Detect which cell encompasses the target text, then output its (x, y) center coordinate. 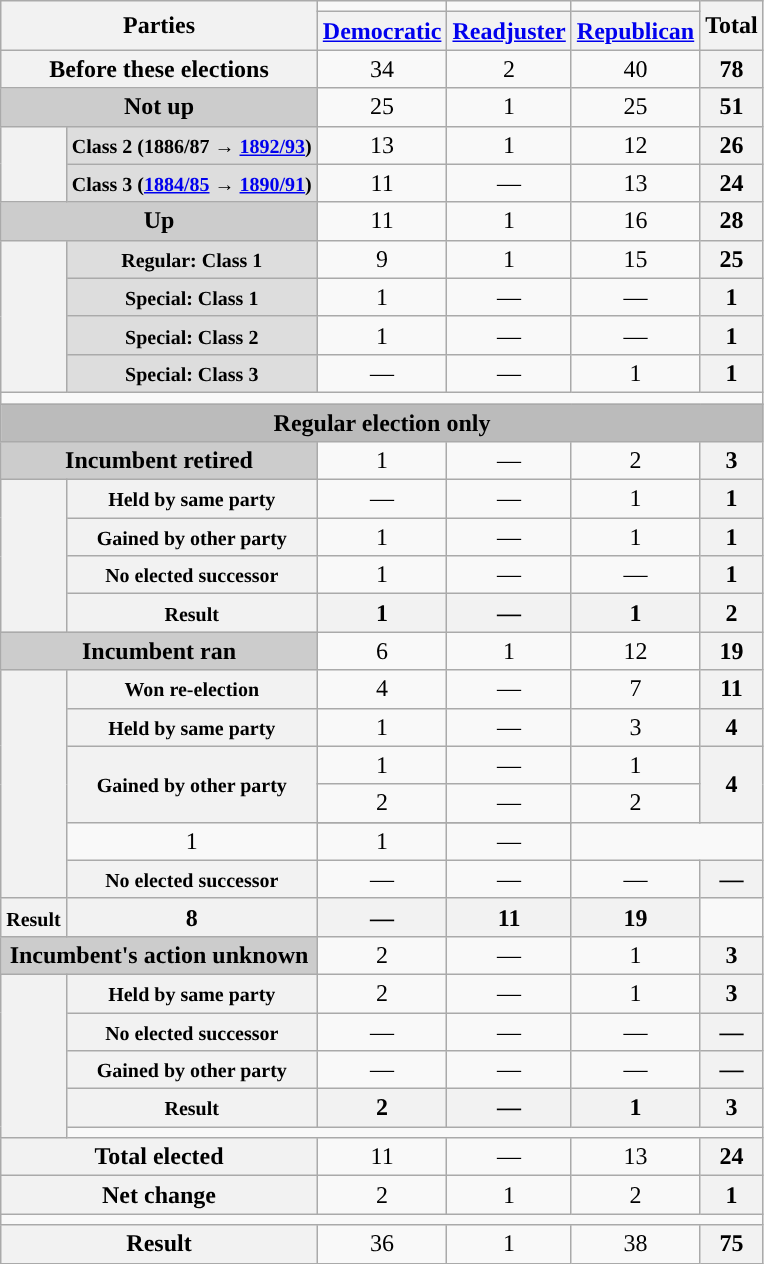
26 (732, 145)
Incumbent retired (160, 461)
36 (382, 1244)
Democratic (382, 31)
Class 3 (1884/85 → 1890/91) (192, 183)
78 (732, 69)
Special: Class 1 (192, 297)
Before these elections (160, 69)
Won re-election (192, 689)
Up (160, 221)
Incumbent's action unknown (160, 955)
Total (732, 26)
34 (382, 69)
7 (635, 689)
75 (732, 1244)
6 (382, 651)
9 (382, 259)
40 (635, 69)
Regular: Class 1 (192, 259)
16 (635, 221)
Class 2 (1886/87 → 1892/93) (192, 145)
Net change (160, 1195)
Regular election only (382, 423)
Readjuster (509, 31)
51 (732, 107)
Republican (635, 31)
Not up (160, 107)
Special: Class 2 (192, 335)
28 (732, 221)
Parties (160, 26)
Incumbent ran (160, 651)
38 (635, 1244)
15 (635, 259)
Special: Class 3 (192, 373)
8 (192, 917)
Total elected (160, 1157)
